Determine the (x, y) coordinate at the center of the cell enclosing the given text.  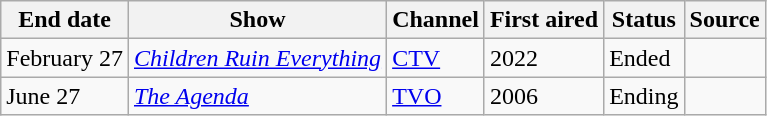
TVO (436, 96)
CTV (436, 58)
Source (724, 20)
The Agenda (257, 96)
Status (644, 20)
Children Ruin Everything (257, 58)
Channel (436, 20)
End date (65, 20)
February 27 (65, 58)
Ended (644, 58)
Show (257, 20)
June 27 (65, 96)
Ending (644, 96)
2006 (544, 96)
2022 (544, 58)
First aired (544, 20)
